Provide the [X, Y] coordinate of the cell's center where the given text is located.  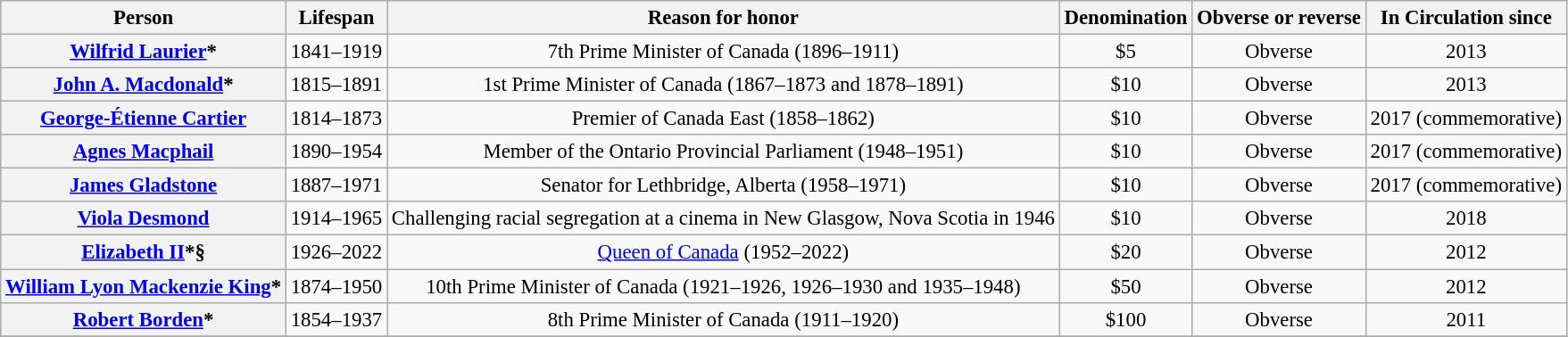
$50 [1126, 286]
8th Prime Minister of Canada (1911–1920) [724, 319]
Wilfrid Laurier* [144, 52]
Reason for honor [724, 18]
1914–1965 [336, 218]
Denomination [1126, 18]
Premier of Canada East (1858–1862) [724, 119]
George-Étienne Cartier [144, 119]
$5 [1126, 52]
Robert Borden* [144, 319]
Senator for Lethbridge, Alberta (1958–1971) [724, 185]
Viola Desmond [144, 218]
William Lyon Mackenzie King* [144, 286]
1874–1950 [336, 286]
2018 [1465, 218]
1st Prime Minister of Canada (1867–1873 and 1878–1891) [724, 85]
1841–1919 [336, 52]
Obverse or reverse [1279, 18]
James Gladstone [144, 185]
Challenging racial segregation at a cinema in New Glasgow, Nova Scotia in 1946 [724, 218]
$20 [1126, 252]
1815–1891 [336, 85]
Agnes Macphail [144, 152]
Queen of Canada (1952–2022) [724, 252]
10th Prime Minister of Canada (1921–1926, 1926–1930 and 1935–1948) [724, 286]
7th Prime Minister of Canada (1896–1911) [724, 52]
2011 [1465, 319]
Member of the Ontario Provincial Parliament (1948–1951) [724, 152]
1887–1971 [336, 185]
1854–1937 [336, 319]
Elizabeth II*§ [144, 252]
1890–1954 [336, 152]
Lifespan [336, 18]
Person [144, 18]
$100 [1126, 319]
1814–1873 [336, 119]
John A. Macdonald* [144, 85]
1926–2022 [336, 252]
In Circulation since [1465, 18]
